Return the (x, y) coordinate for the center point of the cell that contains the specified text.  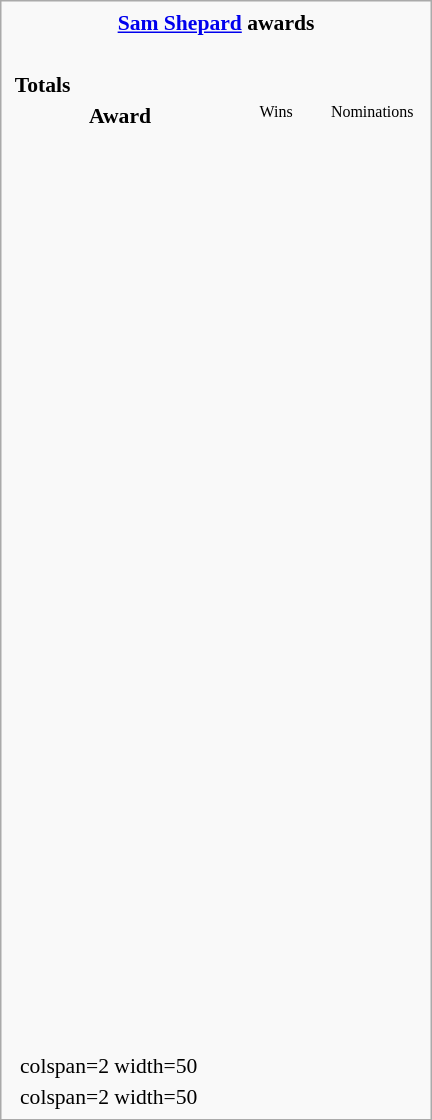
Totals (216, 84)
Sam Shepard awards (216, 23)
Totals Award Wins Nominations (216, 544)
Award (120, 116)
Wins (276, 116)
Nominations (372, 116)
